Search for the cell housing the specified text and yield its (X, Y) center coordinate. 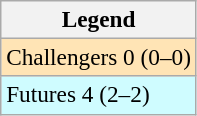
Futures 4 (2–2) (99, 95)
Legend (99, 19)
Challengers 0 (0–0) (99, 57)
